Capture the cell that displays the provided text and extract its [X, Y] central coordinate. 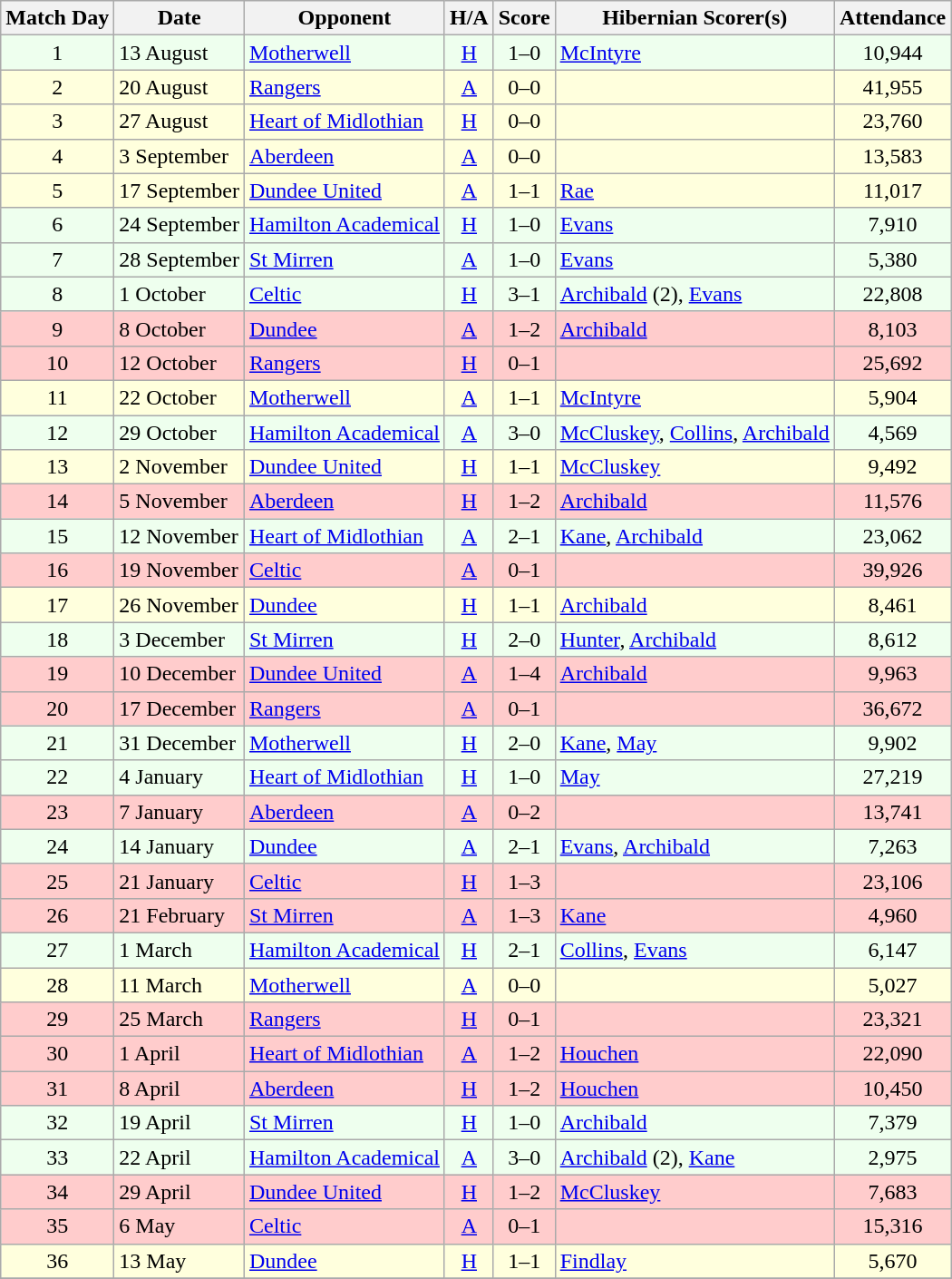
21 February [180, 915]
29 April [180, 1192]
5,027 [892, 984]
30 [58, 1054]
13,741 [892, 812]
11 March [180, 984]
Kane, Archibald [695, 536]
3 September [180, 156]
25 [58, 881]
Hibernian Scorer(s) [695, 18]
15 [58, 536]
19 November [180, 571]
29 [58, 1020]
9 [58, 328]
12 October [180, 363]
9,963 [892, 674]
Kane, May [695, 743]
4 January [180, 777]
19 April [180, 1123]
26 [58, 915]
17 September [180, 190]
31 [58, 1089]
13 May [180, 1261]
Evans, Archibald [695, 846]
34 [58, 1192]
17 December [180, 708]
14 [58, 502]
8,612 [892, 639]
Findlay [695, 1261]
20 August [180, 87]
4,960 [892, 915]
Opponent [345, 18]
Match Day [58, 18]
1–4 [524, 674]
Kane [695, 915]
1 March [180, 950]
1 October [180, 294]
21 [58, 743]
4,569 [892, 433]
1 April [180, 1054]
2 [58, 87]
29 October [180, 433]
9,492 [892, 467]
May [695, 777]
10 [58, 363]
32 [58, 1123]
36,672 [892, 708]
12 November [180, 536]
35 [58, 1226]
McCluskey, Collins, Archibald [695, 433]
5,380 [892, 259]
24 [58, 846]
17 [58, 605]
Collins, Evans [695, 950]
Attendance [892, 18]
39,926 [892, 571]
7,910 [892, 225]
8 October [180, 328]
7,379 [892, 1123]
19 [58, 674]
14 January [180, 846]
10 December [180, 674]
Archibald (2), Kane [695, 1157]
5 [58, 190]
2 November [180, 467]
13,583 [892, 156]
6,147 [892, 950]
23 [58, 812]
3 [58, 122]
8 [58, 294]
20 [58, 708]
3–1 [524, 294]
13 August [180, 53]
13 [58, 467]
11,576 [892, 502]
27 [58, 950]
22,090 [892, 1054]
Date [180, 18]
24 September [180, 225]
11,017 [892, 190]
26 November [180, 605]
25,692 [892, 363]
28 [58, 984]
41,955 [892, 87]
8 April [180, 1089]
33 [58, 1157]
1 [58, 53]
11 [58, 397]
Rae [695, 190]
Archibald (2), Evans [695, 294]
0–2 [524, 812]
4 [58, 156]
23,321 [892, 1020]
8,461 [892, 605]
18 [58, 639]
Score [524, 18]
10,944 [892, 53]
9,902 [892, 743]
12 [58, 433]
7,683 [892, 1192]
22 [58, 777]
2,975 [892, 1157]
23,760 [892, 122]
10,450 [892, 1089]
7 January [180, 812]
5,670 [892, 1261]
25 March [180, 1020]
5 November [180, 502]
6 [58, 225]
22 October [180, 397]
15,316 [892, 1226]
22 April [180, 1157]
16 [58, 571]
H/A [469, 18]
5,904 [892, 397]
28 September [180, 259]
8,103 [892, 328]
21 January [180, 881]
27 August [180, 122]
27,219 [892, 777]
3 December [180, 639]
7,263 [892, 846]
Hunter, Archibald [695, 639]
23,062 [892, 536]
6 May [180, 1226]
23,106 [892, 881]
31 December [180, 743]
36 [58, 1261]
22,808 [892, 294]
7 [58, 259]
